Scan for the cell matching the given text and deliver its (X, Y) coordinate at center. 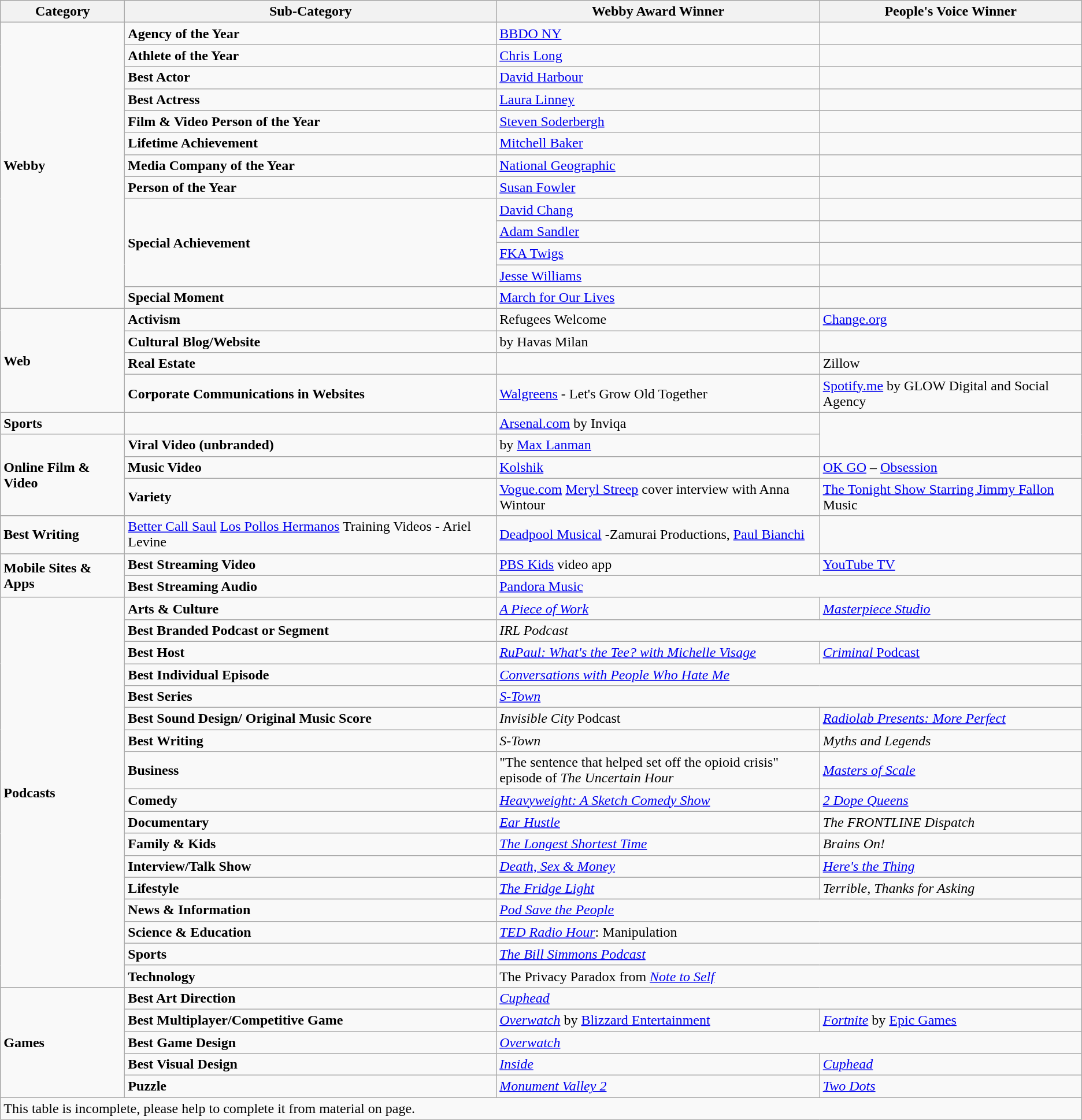
Variety (311, 497)
Brains On! (950, 844)
Mobile Sites & Apps (62, 575)
BBDO NY (658, 34)
Webby Award Winner (658, 12)
Masterpiece Studio (950, 608)
Technology (311, 976)
Activism (311, 320)
Kolshik (658, 467)
Myths and Legends (950, 741)
The Fridge Light (658, 888)
Web (62, 361)
Adam Sandler (658, 231)
Best Sound Design/ Original Music Score (311, 719)
Games (62, 1042)
Change.org (950, 320)
Best Actor (311, 77)
FKA Twigs (658, 253)
Sub-Category (311, 12)
by Max Lanman (658, 445)
Person of the Year (311, 187)
Terrible, Thanks for Asking (950, 888)
Mitchell Baker (658, 143)
The Longest Shortest Time (658, 844)
Cultural Blog/Website (311, 342)
Documentary (311, 822)
TED Radio Hour: Manipulation (790, 932)
Best Branded Podcast or Segment (311, 630)
Overwatch (790, 1043)
Pandora Music (790, 586)
Masters of Scale (950, 770)
Music Video (311, 467)
News & Information (311, 910)
Athlete of the Year (311, 56)
OK GO – Obsession (950, 467)
Two Dots (950, 1086)
Film & Video Person of the Year (311, 121)
Special Moment (311, 298)
The Tonight Show Starring Jimmy Fallon Music (950, 497)
National Geographic (658, 165)
Business (311, 770)
Chris Long (658, 56)
Category (62, 12)
Monument Valley 2 (658, 1086)
Heavyweight: A Sketch Comedy Show (658, 800)
Interview/Talk Show (311, 866)
The Bill Simmons Podcast (790, 954)
RuPaul: What's the Tee? with Michelle Visage (658, 652)
IRL Podcast (790, 630)
Family & Kids (311, 844)
Best Actress (311, 99)
Overwatch by Blizzard Entertainment (658, 1020)
Spotify.me by GLOW Digital and Social Agency (950, 393)
Media Company of the Year (311, 165)
Ear Hustle (658, 822)
Best Individual Episode (311, 675)
Arts & Culture (311, 608)
Lifestyle (311, 888)
Fortnite by Epic Games (950, 1020)
Best Game Design (311, 1043)
Science & Education (311, 932)
Vogue.com Meryl Streep cover interview with Anna Wintour (658, 497)
Best Series (311, 697)
Here's the Thing (950, 866)
Deadpool Musical -Zamurai Productions, Paul Bianchi (658, 534)
Best Streaming Video (311, 564)
Death, Sex & Money (658, 866)
Walgreens - Let's Grow Old Together (658, 393)
Online Film & Video (62, 475)
"The sentence that helped set off the opioid crisis" episode of The Uncertain Hour (658, 770)
Viral Video (unbranded) (311, 445)
Best Streaming Audio (311, 586)
Better Call Saul Los Pollos Hermanos Training Videos - Ariel Levine (311, 534)
Radiolab Presents: More Perfect (950, 719)
PBS Kids video app (658, 564)
Pod Save the People (790, 910)
Zillow (950, 364)
YouTube TV (950, 564)
Best Host (311, 652)
Corporate Communications in Websites (311, 393)
Susan Fowler (658, 187)
The FRONTLINE Dispatch (950, 822)
Lifetime Achievement (311, 143)
David Harbour (658, 77)
Jesse Williams (658, 276)
Inside (658, 1064)
Agency of the Year (311, 34)
A Piece of Work (658, 608)
Arsenal.com by Inviqa (658, 423)
Webby (62, 165)
Refugees Welcome (658, 320)
2 Dope Queens (950, 800)
Special Achievement (311, 242)
Invisible City Podcast (658, 719)
Best Visual Design (311, 1064)
Real Estate (311, 364)
This table is incomplete, please help to complete it from material on page. (541, 1108)
March for Our Lives (658, 298)
by Havas Milan (658, 342)
Steven Soderbergh (658, 121)
The Privacy Paradox from Note to Self (790, 976)
Comedy (311, 800)
David Chang (658, 209)
Laura Linney (658, 99)
Best Art Direction (311, 998)
Conversations with People Who Hate Me (790, 675)
People's Voice Winner (950, 12)
Podcasts (62, 792)
Best Multiplayer/Competitive Game (311, 1020)
Puzzle (311, 1086)
Criminal Podcast (950, 652)
